Determine the (X, Y) coordinate at the center of the cell enclosing the given text.  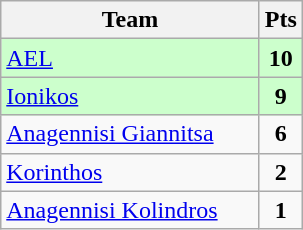
Anagennisi Giannitsa (130, 134)
Team (130, 20)
Korinthos (130, 172)
9 (280, 96)
2 (280, 172)
Anagennisi Kolindros (130, 210)
Ionikos (130, 96)
1 (280, 210)
AEL (130, 58)
10 (280, 58)
Pts (280, 20)
6 (280, 134)
